Determine the [x, y] coordinate at the center of the cell enclosing the given text.  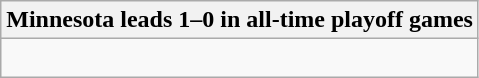
Minnesota leads 1–0 in all-time playoff games [240, 20]
